Determine the [X, Y] coordinate at the center of the cell enclosing the given text.  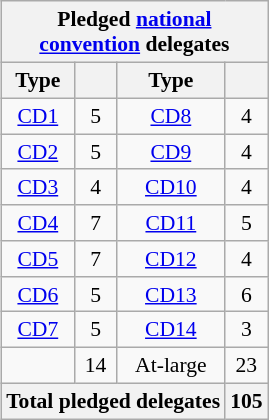
CD13 [171, 294]
CD14 [171, 330]
CD2 [38, 152]
At-large [171, 365]
CD5 [38, 259]
CD7 [38, 330]
Total pledged delegates [113, 401]
105 [246, 401]
CD9 [171, 152]
14 [96, 365]
CD10 [171, 187]
CD8 [171, 116]
CD4 [38, 223]
Pledged nationalconvention delegates [134, 32]
CD1 [38, 116]
CD12 [171, 259]
23 [246, 365]
CD11 [171, 223]
3 [246, 330]
CD6 [38, 294]
CD3 [38, 187]
6 [246, 294]
